For the text-containing cell, return its midpoint in [x, y] coordinate format. 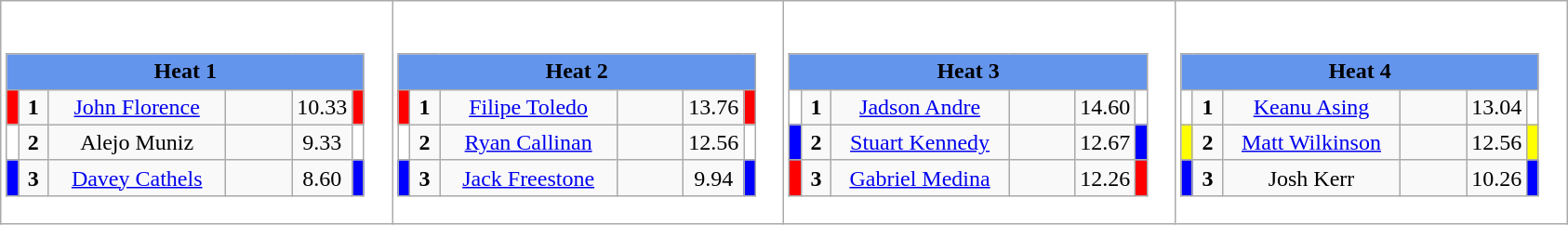
Jack Freestone [528, 178]
Heat 3 1 Jadson Andre 14.60 2 Stuart Kennedy 12.67 3 Gabriel Medina 12.26 [980, 112]
Jadson Andre [921, 107]
12.67 [1105, 142]
Heat 4 1 Keanu Asing 13.04 2 Matt Wilkinson 12.56 3 Josh Kerr 10.26 [1371, 112]
9.33 [322, 142]
Alejo Muniz [138, 142]
Stuart Kennedy [921, 142]
13.76 [714, 107]
Heat 2 1 Filipe Toledo 13.76 2 Ryan Callinan 12.56 3 Jack Freestone 9.94 [588, 112]
John Florence [138, 107]
Heat 1 1 John Florence 10.33 2 Alejo Muniz 9.33 3 Davey Cathels 8.60 [197, 112]
Ryan Callinan [528, 142]
Josh Kerr [1311, 178]
Heat 2 [577, 72]
10.26 [1497, 178]
10.33 [322, 107]
Heat 1 [185, 72]
Heat 3 [968, 72]
Heat 4 [1360, 72]
Gabriel Medina [921, 178]
Davey Cathels [138, 178]
13.04 [1497, 107]
12.26 [1105, 178]
Filipe Toledo [528, 107]
Keanu Asing [1311, 107]
9.94 [714, 178]
8.60 [322, 178]
Matt Wilkinson [1311, 142]
14.60 [1105, 107]
